Determine the [X, Y] coordinate at the center of the cell enclosing the given text.  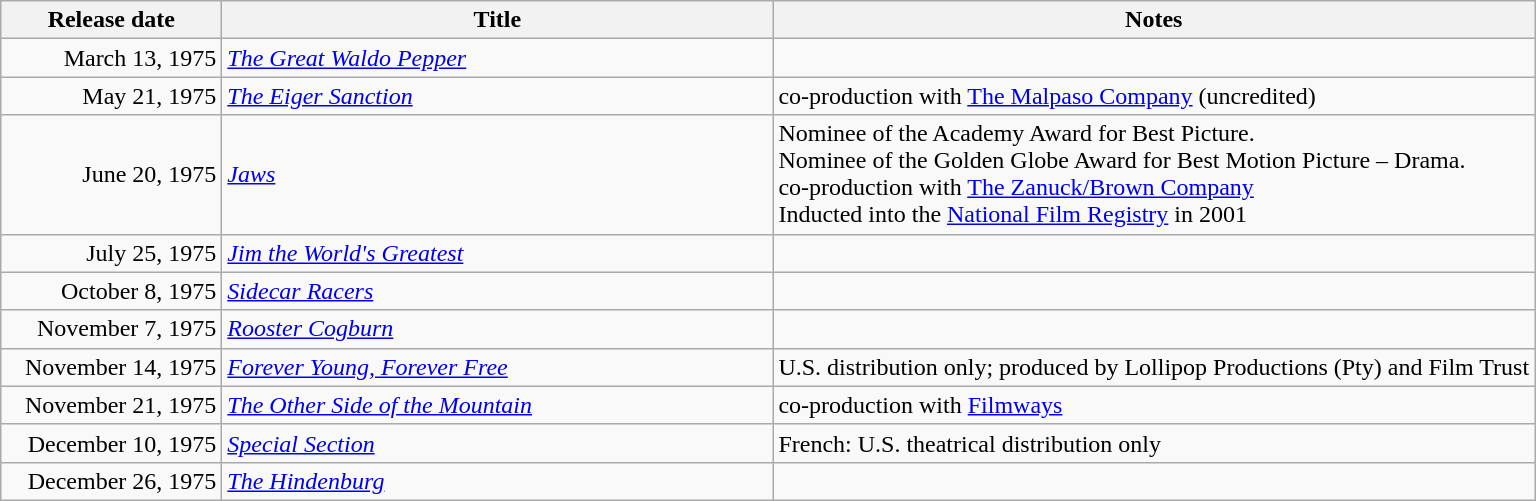
The Hindenburg [498, 481]
November 14, 1975 [112, 367]
Jim the World's Greatest [498, 253]
U.S. distribution only; produced by Lollipop Productions (Pty) and Film Trust [1154, 367]
June 20, 1975 [112, 174]
Sidecar Racers [498, 291]
November 21, 1975 [112, 405]
July 25, 1975 [112, 253]
The Other Side of the Mountain [498, 405]
December 26, 1975 [112, 481]
October 8, 1975 [112, 291]
Title [498, 20]
March 13, 1975 [112, 58]
The Great Waldo Pepper [498, 58]
December 10, 1975 [112, 443]
Release date [112, 20]
co-production with Filmways [1154, 405]
Special Section [498, 443]
French: U.S. theatrical distribution only [1154, 443]
The Eiger Sanction [498, 96]
November 7, 1975 [112, 329]
May 21, 1975 [112, 96]
Forever Young, Forever Free [498, 367]
Jaws [498, 174]
Rooster Cogburn [498, 329]
co-production with The Malpaso Company (uncredited) [1154, 96]
Notes [1154, 20]
